Capture the cell that displays the provided text and extract its (X, Y) central coordinate. 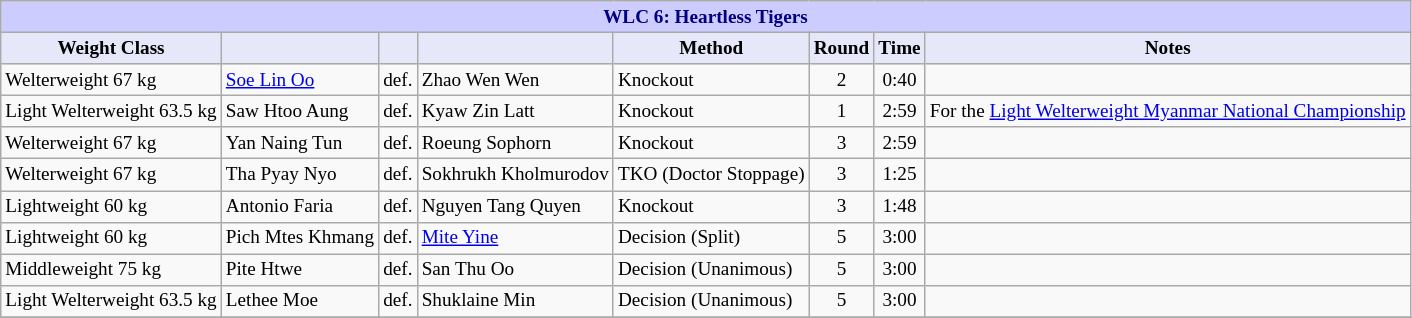
Sokhrukh Kholmurodov (515, 175)
Shuklaine Min (515, 301)
Roeung Sophorn (515, 143)
1 (842, 111)
Mite Yine (515, 238)
Middleweight 75 kg (111, 270)
TKO (Doctor Stoppage) (711, 175)
Saw Htoo Aung (300, 111)
Tha Pyay Nyo (300, 175)
Notes (1168, 48)
1:48 (900, 206)
Antonio Faria (300, 206)
Kyaw Zin Latt (515, 111)
0:40 (900, 80)
Yan Naing Tun (300, 143)
Method (711, 48)
San Thu Oo (515, 270)
Decision (Split) (711, 238)
Pite Htwe (300, 270)
WLC 6: Heartless Tigers (706, 17)
Pich Mtes Khmang (300, 238)
Soe Lin Oo (300, 80)
Lethee Moe (300, 301)
Nguyen Tang Quyen (515, 206)
Weight Class (111, 48)
1:25 (900, 175)
For the Light Welterweight Myanmar National Championship (1168, 111)
2 (842, 80)
Round (842, 48)
Time (900, 48)
Zhao Wen Wen (515, 80)
